Extract the (X, Y) coordinate from the center of the cell holding the provided text.  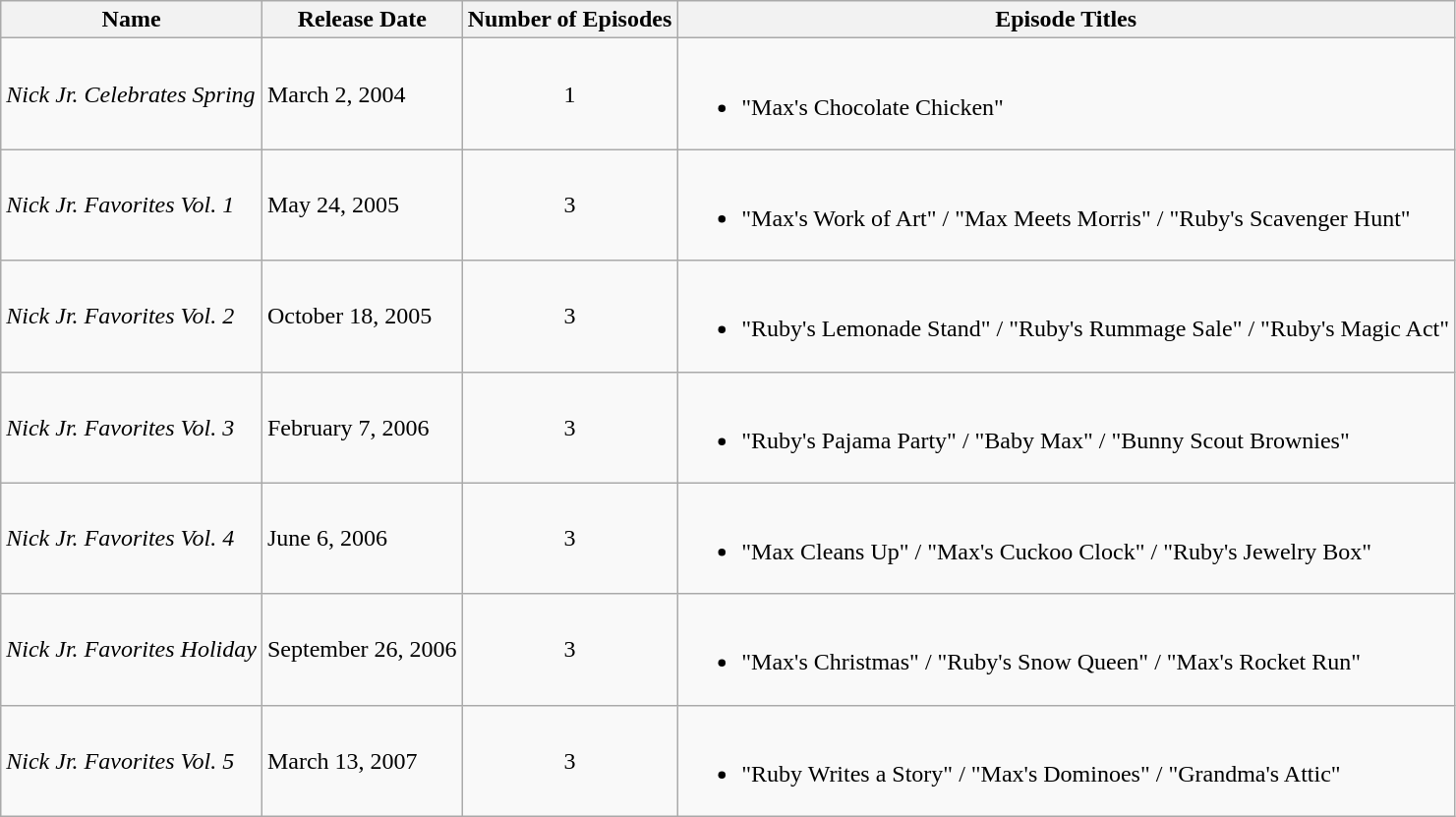
Nick Jr. Favorites Vol. 1 (132, 204)
"Max's Work of Art" / "Max Meets Morris" / "Ruby's Scavenger Hunt" (1066, 204)
September 26, 2006 (362, 649)
Nick Jr. Favorites Vol. 4 (132, 539)
Nick Jr. Favorites Vol. 3 (132, 427)
Release Date (362, 20)
February 7, 2006 (362, 427)
June 6, 2006 (362, 539)
"Ruby's Pajama Party" / "Baby Max" / "Bunny Scout Brownies" (1066, 427)
October 18, 2005 (362, 317)
"Max Cleans Up" / "Max's Cuckoo Clock" / "Ruby's Jewelry Box" (1066, 539)
Number of Episodes (570, 20)
1 (570, 94)
"Ruby Writes a Story" / "Max's Dominoes" / "Grandma's Attic" (1066, 761)
Nick Jr. Favorites Vol. 5 (132, 761)
Nick Jr. Favorites Vol. 2 (132, 317)
Nick Jr. Favorites Holiday (132, 649)
Name (132, 20)
"Ruby's Lemonade Stand" / "Ruby's Rummage Sale" / "Ruby's Magic Act" (1066, 317)
March 13, 2007 (362, 761)
Nick Jr. Celebrates Spring (132, 94)
Episode Titles (1066, 20)
March 2, 2004 (362, 94)
"Max's Christmas" / "Ruby's Snow Queen" / "Max's Rocket Run" (1066, 649)
May 24, 2005 (362, 204)
"Max's Chocolate Chicken" (1066, 94)
